Capture the cell that displays the provided text and extract its [X, Y] central coordinate. 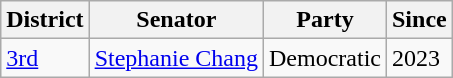
3rd [45, 58]
Stephanie Chang [176, 58]
Senator [176, 20]
2023 [419, 58]
Party [324, 20]
Democratic [324, 58]
District [45, 20]
Since [419, 20]
